Locate the cell with the specified text and output its [X, Y] center coordinate. 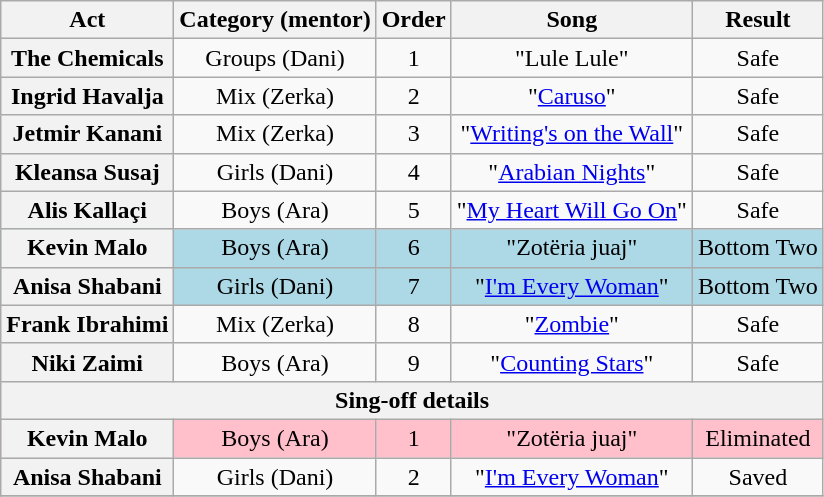
8 [414, 324]
Frank Ibrahimi [88, 324]
9 [414, 362]
Saved [758, 477]
3 [414, 134]
"Zombie" [572, 324]
6 [414, 248]
Ingrid Havalja [88, 96]
Alis Kallaçi [88, 210]
Result [758, 20]
Act [88, 20]
Kleansa Susaj [88, 172]
"Arabian Nights" [572, 172]
Jetmir Kanani [88, 134]
Niki Zaimi [88, 362]
Category (mentor) [275, 20]
"Writing's on the Wall" [572, 134]
7 [414, 286]
Order [414, 20]
"Caruso" [572, 96]
5 [414, 210]
Song [572, 20]
Sing-off details [412, 400]
"My Heart Will Go On" [572, 210]
The Chemicals [88, 58]
"Lule Lule" [572, 58]
Groups (Dani) [275, 58]
4 [414, 172]
"Counting Stars" [572, 362]
Eliminated [758, 438]
